From the cell containing the given text, extract its center point as [x, y] coordinate. 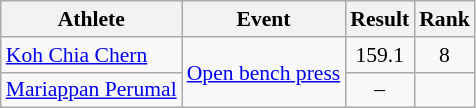
Koh Chia Chern [92, 55]
159.1 [380, 55]
– [380, 90]
Rank [444, 19]
Athlete [92, 19]
Mariappan Perumal [92, 90]
Open bench press [264, 72]
Event [264, 19]
8 [444, 55]
Result [380, 19]
